Find where the given text appears and provide that cell's center as [x, y] coordinate. 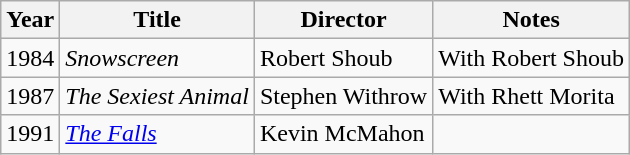
1984 [30, 58]
With Robert Shoub [532, 58]
Year [30, 20]
Robert Shoub [343, 58]
1991 [30, 134]
Notes [532, 20]
Snowscreen [158, 58]
Title [158, 20]
The Sexiest Animal [158, 96]
Kevin McMahon [343, 134]
Director [343, 20]
With Rhett Morita [532, 96]
1987 [30, 96]
Stephen Withrow [343, 96]
The Falls [158, 134]
